Provide the [x, y] coordinate of the cell's center where the given text is located.  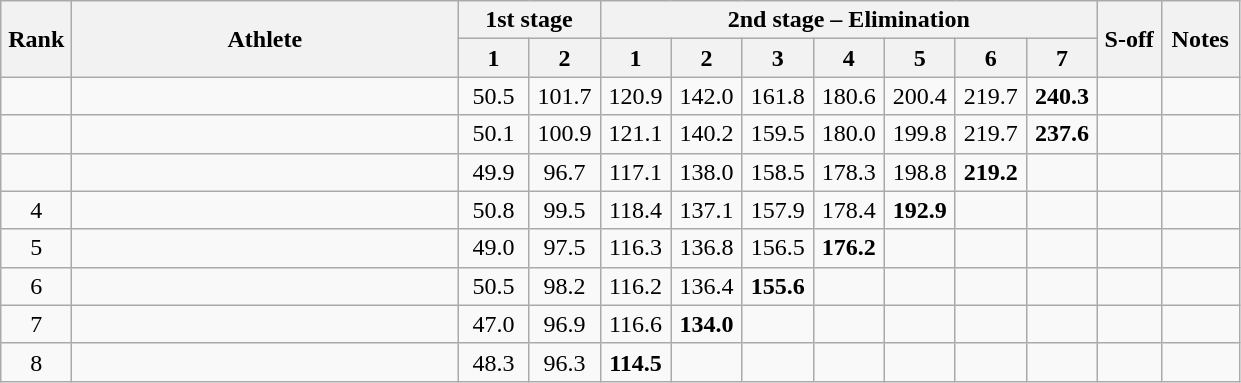
117.1 [636, 172]
178.3 [848, 172]
156.5 [778, 248]
3 [778, 58]
116.6 [636, 324]
134.0 [706, 324]
240.3 [1062, 96]
199.8 [920, 134]
97.5 [564, 248]
159.5 [778, 134]
136.4 [706, 286]
138.0 [706, 172]
49.9 [494, 172]
50.8 [494, 210]
96.9 [564, 324]
142.0 [706, 96]
180.6 [848, 96]
50.1 [494, 134]
237.6 [1062, 134]
96.7 [564, 172]
180.0 [848, 134]
192.9 [920, 210]
1st stage [529, 20]
157.9 [778, 210]
178.4 [848, 210]
48.3 [494, 362]
116.2 [636, 286]
49.0 [494, 248]
8 [36, 362]
116.3 [636, 248]
121.1 [636, 134]
Athlete [265, 39]
198.8 [920, 172]
155.6 [778, 286]
99.5 [564, 210]
136.8 [706, 248]
Notes [1200, 39]
S-off [1129, 39]
137.1 [706, 210]
100.9 [564, 134]
176.2 [848, 248]
114.5 [636, 362]
2nd stage – Elimination [848, 20]
47.0 [494, 324]
120.9 [636, 96]
158.5 [778, 172]
96.3 [564, 362]
118.4 [636, 210]
161.8 [778, 96]
200.4 [920, 96]
Rank [36, 39]
140.2 [706, 134]
101.7 [564, 96]
98.2 [564, 286]
219.2 [990, 172]
